Identify which cell holds the provided text, then report its [x, y] central coordinate. 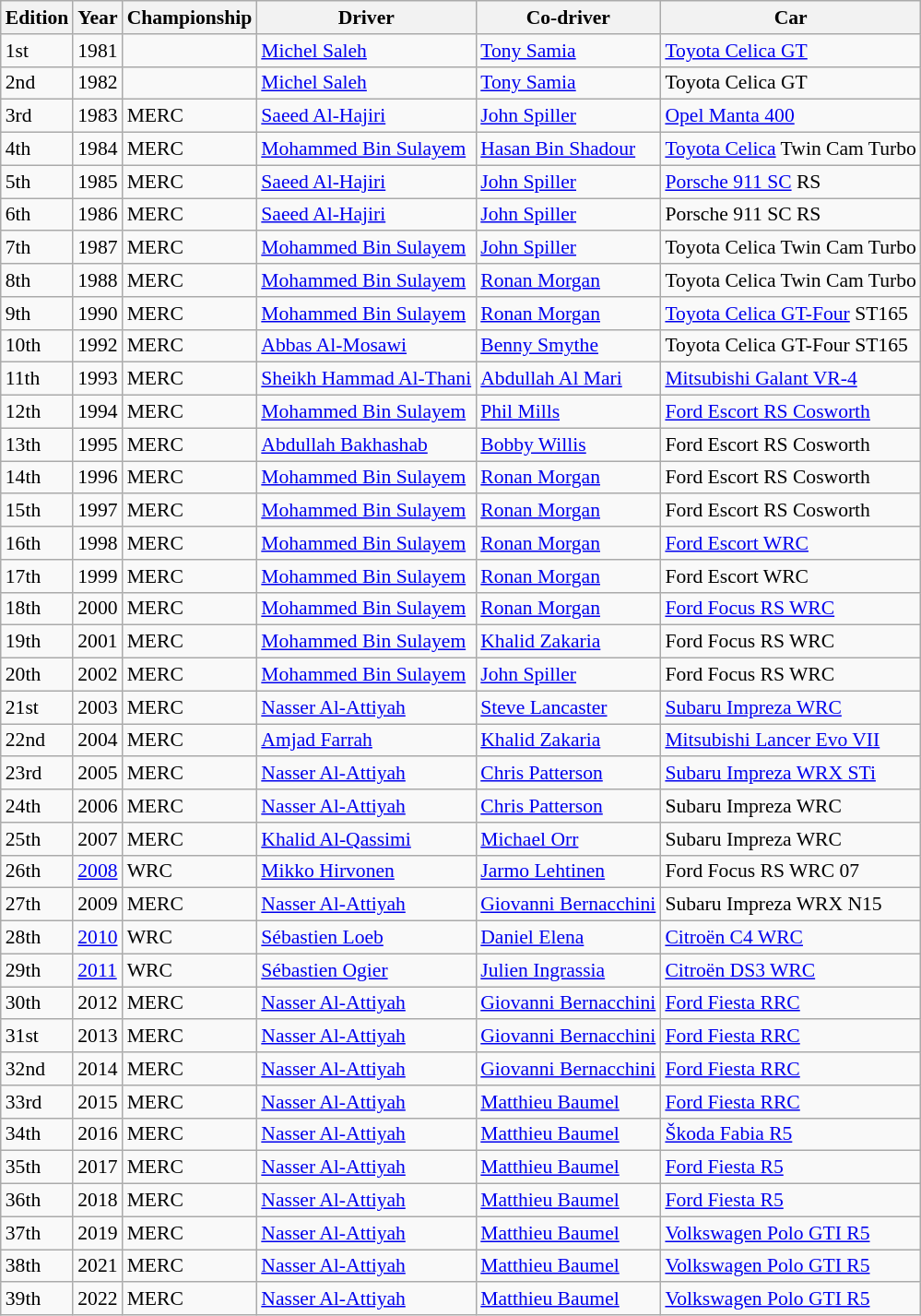
2017 [98, 1168]
1987 [98, 248]
2004 [98, 741]
2016 [98, 1134]
10th [37, 346]
Benny Smythe [568, 346]
Michael Orr [568, 839]
Subaru Impreza WRX STi [791, 774]
21st [37, 707]
Škoda Fabia R5 [791, 1134]
19th [37, 642]
Ford Focus RS WRC 07 [791, 871]
1990 [98, 314]
Daniel Elena [568, 938]
38th [37, 1266]
1986 [98, 215]
2006 [98, 806]
Bobby Willis [568, 445]
Sheikh Hammad Al-Thani [366, 379]
2002 [98, 675]
2nd [37, 83]
2021 [98, 1266]
1st [37, 51]
26th [37, 871]
2013 [98, 1037]
18th [37, 609]
4th [37, 149]
1992 [98, 346]
2008 [98, 871]
Co-driver [568, 18]
15th [37, 511]
2001 [98, 642]
28th [37, 938]
2014 [98, 1069]
2007 [98, 839]
23rd [37, 774]
13th [37, 445]
33rd [37, 1102]
37th [37, 1233]
Khalid Al-Qassimi [366, 839]
1993 [98, 379]
2012 [98, 1003]
1997 [98, 511]
1988 [98, 280]
Mikko Hirvonen [366, 871]
2019 [98, 1233]
31st [37, 1037]
30th [37, 1003]
36th [37, 1201]
Abbas Al-Mosawi [366, 346]
1983 [98, 116]
12th [37, 412]
32nd [37, 1069]
Amjad Farrah [366, 741]
16th [37, 543]
39th [37, 1299]
22nd [37, 741]
2010 [98, 938]
27th [37, 905]
9th [37, 314]
2011 [98, 970]
2018 [98, 1201]
1999 [98, 576]
Year [98, 18]
Citroën DS3 WRC [791, 970]
1981 [98, 51]
2000 [98, 609]
8th [37, 280]
Mitsubishi Galant VR-4 [791, 379]
Driver [366, 18]
2015 [98, 1102]
2022 [98, 1299]
20th [37, 675]
2009 [98, 905]
Sébastien Ogier [366, 970]
17th [37, 576]
Car [791, 18]
1996 [98, 478]
Abdullah Bakhashab [366, 445]
Championship [190, 18]
29th [37, 970]
1998 [98, 543]
11th [37, 379]
24th [37, 806]
14th [37, 478]
Citroën C4 WRC [791, 938]
Subaru Impreza WRX N15 [791, 905]
25th [37, 839]
Mitsubishi Lancer Evo VII [791, 741]
Julien Ingrassia [568, 970]
Steve Lancaster [568, 707]
1984 [98, 149]
Hasan Bin Shadour [568, 149]
2005 [98, 774]
5th [37, 182]
35th [37, 1168]
1985 [98, 182]
7th [37, 248]
Opel Manta 400 [791, 116]
Abdullah Al Mari [568, 379]
1995 [98, 445]
3rd [37, 116]
1994 [98, 412]
Jarmo Lehtinen [568, 871]
6th [37, 215]
1982 [98, 83]
2003 [98, 707]
34th [37, 1134]
Phil Mills [568, 412]
Edition [37, 18]
Sébastien Loeb [366, 938]
